Locate the cell with the specified text and output its (X, Y) center coordinate. 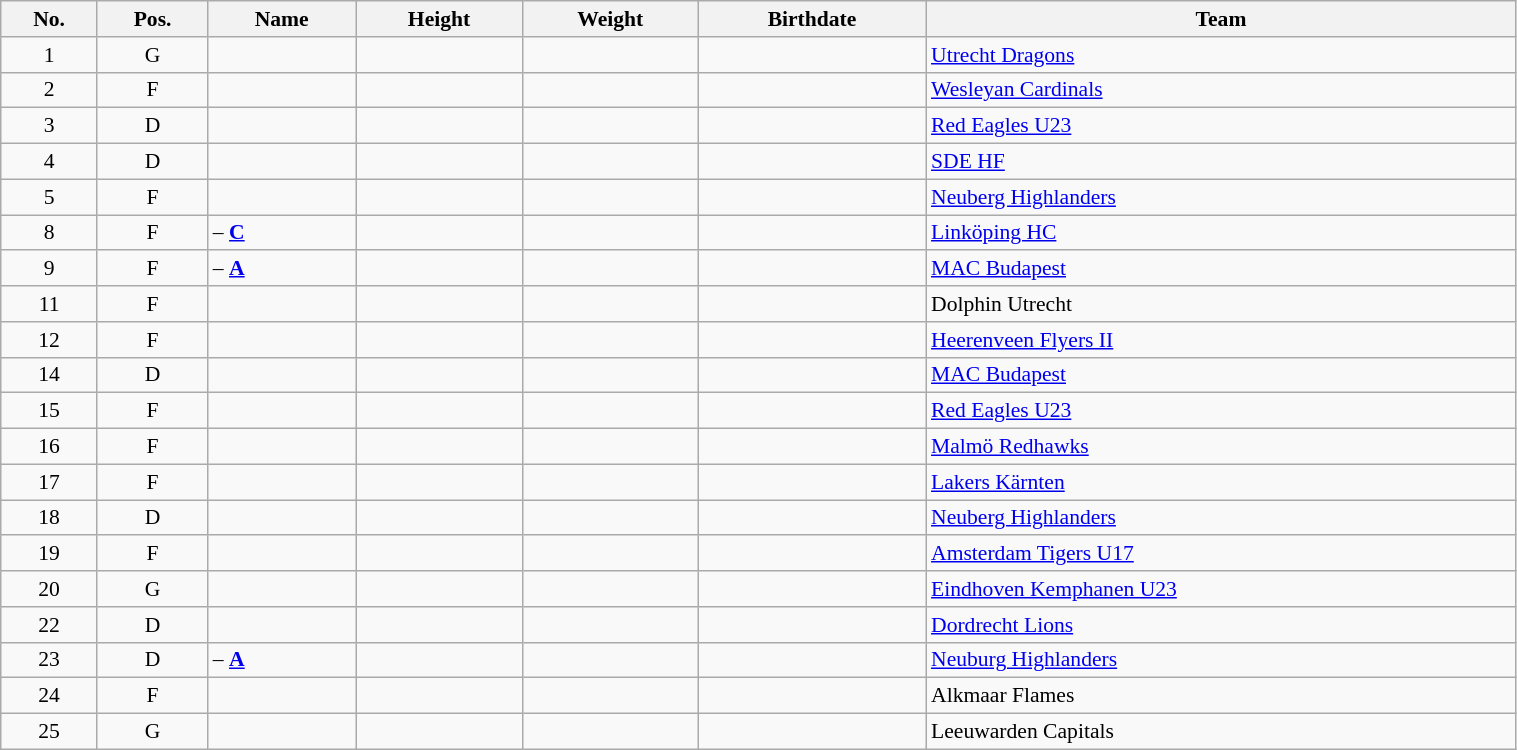
Malmö Redhawks (1221, 447)
Height (440, 19)
Heerenveen Flyers II (1221, 340)
Pos. (152, 19)
2 (50, 90)
Wesleyan Cardinals (1221, 90)
9 (50, 269)
14 (50, 375)
Name (282, 19)
Weight (610, 19)
Team (1221, 19)
18 (50, 518)
Linköping HC (1221, 233)
23 (50, 660)
4 (50, 162)
15 (50, 411)
Amsterdam Tigers U17 (1221, 554)
8 (50, 233)
SDE HF (1221, 162)
1 (50, 55)
Birthdate (812, 19)
11 (50, 304)
24 (50, 696)
5 (50, 197)
Alkmaar Flames (1221, 696)
12 (50, 340)
Eindhoven Kemphanen U23 (1221, 589)
16 (50, 447)
Dolphin Utrecht (1221, 304)
19 (50, 554)
Leeuwarden Capitals (1221, 732)
25 (50, 732)
No. (50, 19)
20 (50, 589)
3 (50, 126)
Dordrecht Lions (1221, 625)
17 (50, 482)
Lakers Kärnten (1221, 482)
– C (282, 233)
Utrecht Dragons (1221, 55)
22 (50, 625)
Neuburg Highlanders (1221, 660)
